Scan for the cell matching the given text and deliver its (x, y) coordinate at center. 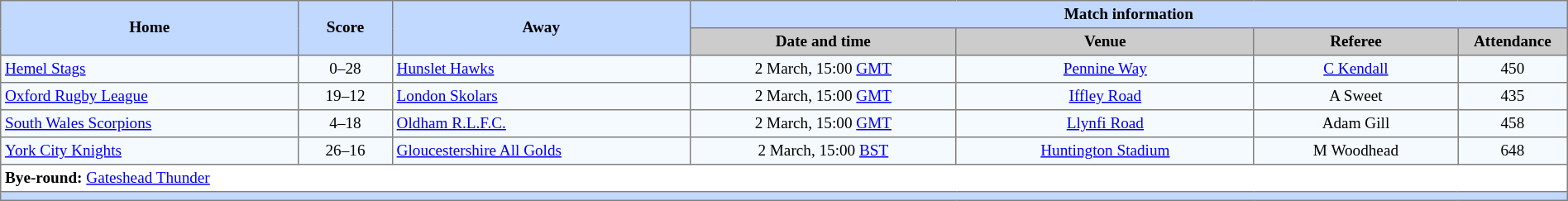
C Kendall (1355, 69)
South Wales Scorpions (150, 124)
Oldham R.L.F.C. (541, 124)
19–12 (346, 96)
26–16 (346, 151)
Venue (1105, 41)
Referee (1355, 41)
Hemel Stags (150, 69)
Date and time (823, 41)
Iffley Road (1105, 96)
M Woodhead (1355, 151)
Match information (1128, 15)
Away (541, 28)
0–28 (346, 69)
Score (346, 28)
Huntington Stadium (1105, 151)
Oxford Rugby League (150, 96)
2 March, 15:00 BST (823, 151)
Attendance (1513, 41)
A Sweet (1355, 96)
Llynfi Road (1105, 124)
Hunslet Hawks (541, 69)
450 (1513, 69)
London Skolars (541, 96)
458 (1513, 124)
Gloucestershire All Golds (541, 151)
Adam Gill (1355, 124)
Pennine Way (1105, 69)
4–18 (346, 124)
Home (150, 28)
Bye-round: Gateshead Thunder (784, 179)
435 (1513, 96)
York City Knights (150, 151)
648 (1513, 151)
